Provide the (x, y) coordinate of the cell's center where the given text is located.  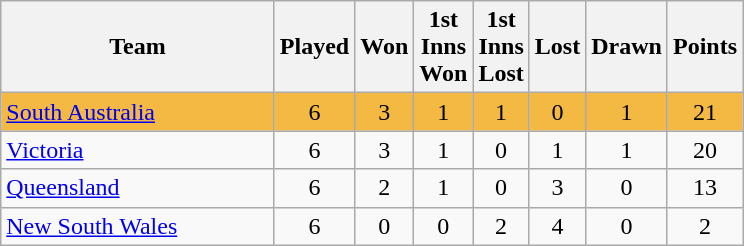
Queensland (138, 188)
21 (704, 112)
Team (138, 47)
Played (314, 47)
New South Wales (138, 226)
Points (704, 47)
Lost (557, 47)
13 (704, 188)
1st Inns Won (444, 47)
Victoria (138, 150)
20 (704, 150)
Drawn (627, 47)
4 (557, 226)
South Australia (138, 112)
1st Inns Lost (501, 47)
Won (384, 47)
